Determine the (x, y) coordinate at the center of the cell enclosing the given text.  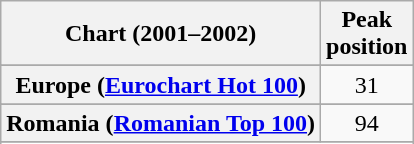
Peakposition (367, 34)
Chart (2001–2002) (161, 34)
94 (367, 123)
31 (367, 85)
Romania (Romanian Top 100) (161, 123)
Europe (Eurochart Hot 100) (161, 85)
